Scan for the cell matching the given text and deliver its [x, y] coordinate at center. 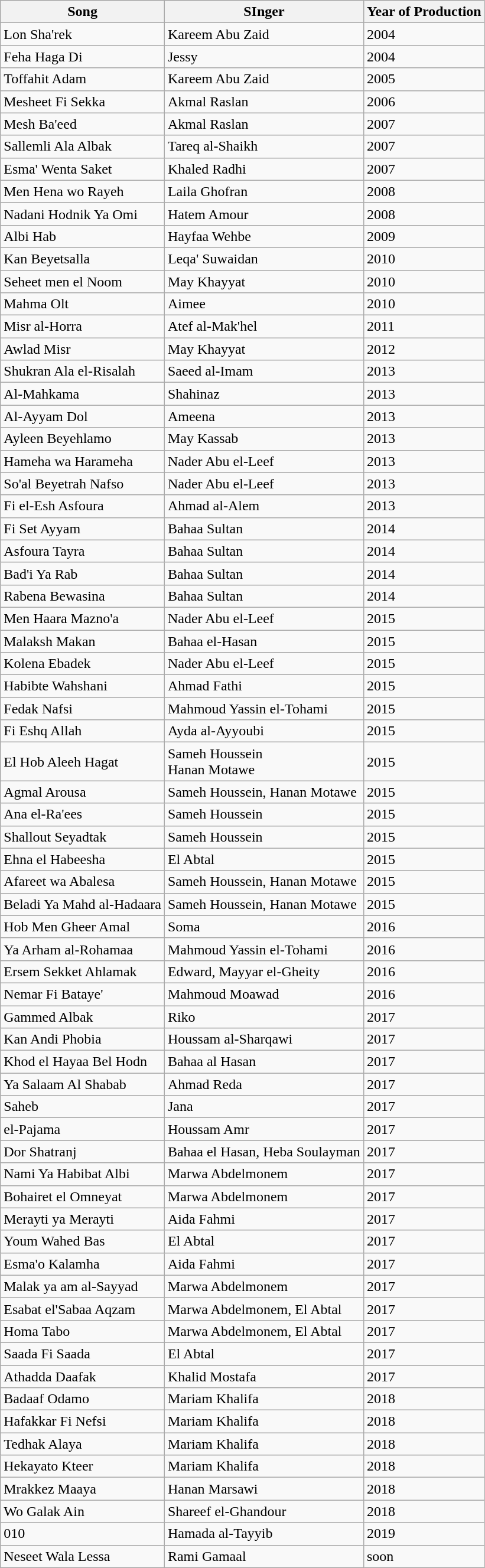
Rabena Bewasina [83, 596]
Hekayato Kteer [83, 1466]
El Hob Aleeh Hagat [83, 762]
Hob Men Gheer Amal [83, 927]
Kan Beyetsalla [83, 259]
soon [424, 1556]
2011 [424, 327]
Athadda Daafak [83, 1377]
Ahmad al-Alem [263, 506]
Gammed Albak [83, 1016]
Afareet wa Abalesa [83, 882]
Men Hena wo Rayeh [83, 191]
Sameh HousseinHanan Motawe [263, 762]
Ahmad Fathi [263, 686]
Ya Salaam Al Shabab [83, 1084]
Laila Ghofran [263, 191]
Saheb [83, 1107]
Habibte Wahshani [83, 686]
Awlad Misr [83, 349]
Ayleen Beyehlamo [83, 439]
Ehna el Habeesha [83, 859]
Soma [263, 927]
Hafakkar Fi Nefsi [83, 1422]
Leqa' Suwaidan [263, 259]
Mesh Ba'eed [83, 124]
Fi Eshq Allah [83, 731]
Ana el-Ra'ees [83, 814]
Tedhak Alaya [83, 1444]
Kan Andi Phobia [83, 1039]
Hanan Marsawi [263, 1489]
Malaksh Makan [83, 641]
Asfoura Tayra [83, 551]
Khalid Mostafa [263, 1377]
Sallemli Ala Albak [83, 146]
So'al Beyetrah Nafso [83, 484]
Hatem Amour [263, 214]
Atef al-Mak'hel [263, 327]
Men Haara Mazno'a [83, 618]
Mahma Olt [83, 304]
Wo Galak Ain [83, 1511]
Rami Gamaal [263, 1556]
Hameha wa Harameha [83, 461]
May Kassab [263, 439]
Mrakkez Maaya [83, 1489]
Toffahit Adam [83, 79]
Homa Tabo [83, 1331]
Ersem Sekket Ahlamak [83, 972]
Shallout Seyadtak [83, 837]
Mahmoud Moawad [263, 994]
Bahaa el Hasan, Heba Soulayman [263, 1152]
Lon Sha'rek [83, 34]
Hamada al-Tayyib [263, 1534]
Nami Ya Habibat Albi [83, 1174]
Saada Fi Saada [83, 1354]
Saeed al-Imam [263, 371]
Mesheet Fi Sekka [83, 102]
Nadani Hodnik Ya Omi [83, 214]
Youm Wahed Bas [83, 1241]
Ayda al-Ayyoubi [263, 731]
Fedak Nafsi [83, 709]
Year of Production [424, 12]
Bad'i Ya Rab [83, 573]
Feha Haga Di [83, 57]
Houssam al-Sharqawi [263, 1039]
2012 [424, 349]
Jessy [263, 57]
Albi Hab [83, 236]
Al-Ayyam Dol [83, 416]
Bohairet el Omneyat [83, 1197]
Song [83, 12]
Seheet men el Noom [83, 282]
Misr al-Horra [83, 327]
Fi el-Esh Asfoura [83, 506]
Riko [263, 1016]
Ya Arham al-Rohamaa [83, 949]
2006 [424, 102]
2009 [424, 236]
Merayti ya Merayti [83, 1219]
2019 [424, 1534]
Edward, Mayyar el-Gheity [263, 972]
Hayfaa Wehbe [263, 236]
Ahmad Reda [263, 1084]
Tareq al-Shaikh [263, 146]
Esma' Wenta Saket [83, 169]
Khaled Radhi [263, 169]
Shukran Ala el-Risalah [83, 371]
Esma'o Kalamha [83, 1264]
Malak ya am al-Sayyad [83, 1286]
Kolena Ebadek [83, 664]
Dor Shatranj [83, 1152]
Shahinaz [263, 394]
Khod el Hayaa Bel Hodn [83, 1062]
Jana [263, 1107]
Ameena [263, 416]
Bahaa el-Hasan [263, 641]
Al-Mahkama [83, 394]
Agmal Arousa [83, 792]
el-Pajama [83, 1129]
Nemar Fi Bataye' [83, 994]
Beladi Ya Mahd al-Hadaara [83, 904]
2005 [424, 79]
Aimee [263, 304]
Badaaf Odamo [83, 1399]
Houssam Amr [263, 1129]
Fi Set Ayyam [83, 529]
SInger [263, 12]
Esabat el'Sabaa Aqzam [83, 1309]
Bahaa al Hasan [263, 1062]
Shareef el-Ghandour [263, 1511]
010 [83, 1534]
Neseet Wala Lessa [83, 1556]
